Output the [X, Y] coordinate of the center of the cell containing the given text.  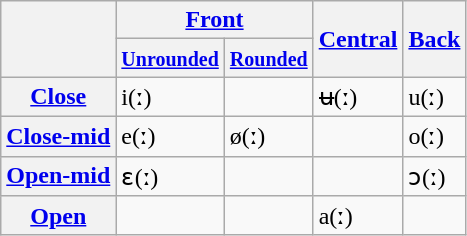
ɛ(ː) [170, 176]
Central [358, 39]
Rounded [268, 58]
a(ː) [358, 216]
Front [214, 20]
ɔ(ː) [434, 176]
ʉ(ː) [358, 97]
Unrounded [170, 58]
Open [58, 216]
Close [58, 97]
Close-mid [58, 136]
ø(ː) [268, 136]
Back [434, 39]
o(ː) [434, 136]
i(ː) [170, 97]
u(ː) [434, 97]
Open-mid [58, 176]
e(ː) [170, 136]
